Detect which cell encompasses the target text, then output its (X, Y) center coordinate. 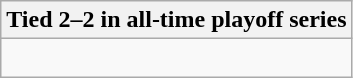
Tied 2–2 in all-time playoff series (176, 20)
